Return the [X, Y] coordinate for the center point of the cell that contains the specified text.  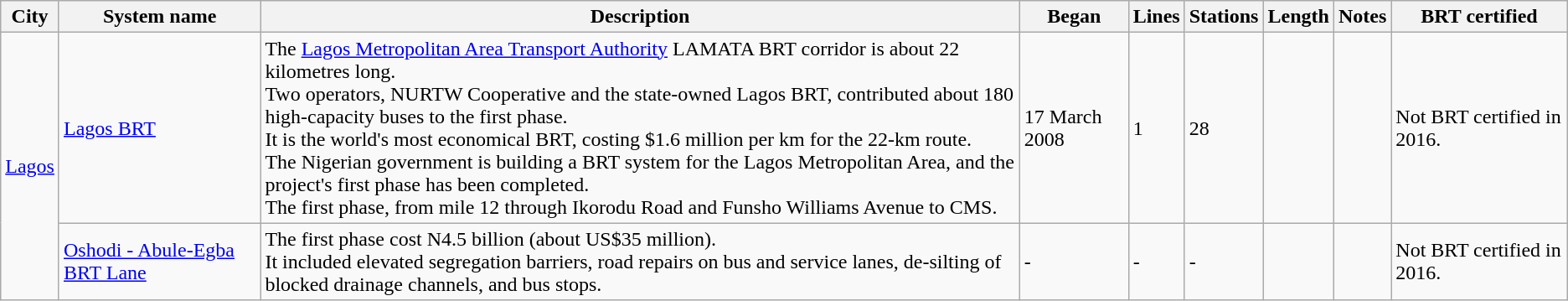
System name [159, 17]
Stations [1224, 17]
Description [640, 17]
Oshodi - Abule-Egba BRT Lane [159, 262]
Length [1298, 17]
BRT certified [1479, 17]
17 March 2008 [1074, 127]
Lagos BRT [159, 127]
28 [1224, 127]
1 [1156, 127]
Lagos [30, 166]
Began [1074, 17]
Notes [1362, 17]
Lines [1156, 17]
City [30, 17]
